Find where the given text appears and provide that cell's center as [x, y] coordinate. 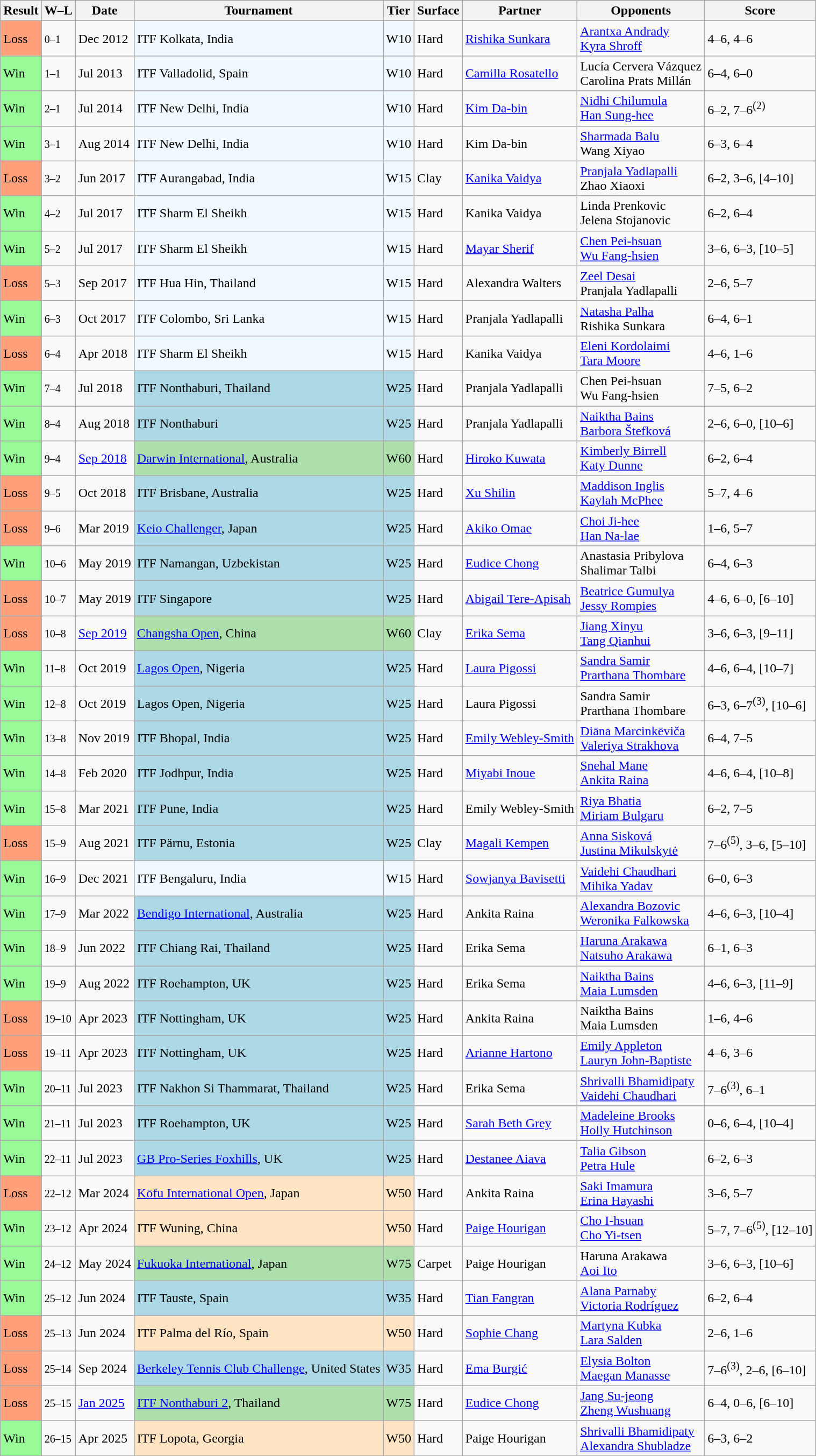
ITF Pune, India [259, 808]
19–10 [58, 1019]
Emily Appleton Lauryn John-Baptiste [641, 1053]
5–7, 4–6 [760, 494]
1–6, 5–7 [760, 528]
Apr 2018 [104, 353]
ITF Jodhpur, India [259, 773]
Sep 2019 [104, 634]
15–8 [58, 808]
25–13 [58, 1333]
Arianne Hartono [519, 1053]
6–3, 6–4 [760, 143]
Alana Parnaby Victoria Rodríguez [641, 1298]
Jul 2014 [104, 109]
21–11 [58, 1123]
Jun 2022 [104, 948]
3–6, 6–3, [9–11] [760, 634]
Xu Shilin [519, 494]
ITF Bhopal, India [259, 738]
Sep 2018 [104, 458]
ITF Bengaluru, India [259, 878]
Alexandra Bozovic Weronika Falkowska [641, 913]
Beatrice Gumulya Jessy Rompies [641, 598]
3–1 [58, 143]
ITF Chiang Rai, Thailand [259, 948]
3–6, 6–3, [10–6] [760, 1263]
2–6, 1–6 [760, 1333]
7–6(5), 3–6, [5–10] [760, 843]
ITF Kolkata, India [259, 39]
Pranjala Yadlapalli Zhao Xiaoxi [641, 179]
Eleni Kordolaimi Tara Moore [641, 353]
GB Pro-Series Foxhills, UK [259, 1159]
Talia Gibson Petra Hule [641, 1159]
Opponents [641, 11]
Jiang Xinyu Tang Qianhui [641, 634]
Mar 2021 [104, 808]
4–6, 6–4, [10–8] [760, 773]
5–3 [58, 283]
13–8 [58, 738]
6–2, 3–6, [4–10] [760, 179]
7–6(3), 2–6, [6–10] [760, 1368]
Vaidehi Chaudhari Mihika Yadav [641, 878]
4–6, 3–6 [760, 1053]
16–9 [58, 878]
Jul 2013 [104, 73]
Elysia Bolton Maegan Manasse [641, 1368]
6–1, 6–3 [760, 948]
Rishika Sunkara [519, 39]
10–8 [58, 634]
ITF Pärnu, Estonia [259, 843]
3–6, 6–3, [10–5] [760, 248]
Kimberly Birrell Katy Dunne [641, 458]
Apr 2025 [104, 1438]
25–14 [58, 1368]
9–6 [58, 528]
Magali Kempen [519, 843]
6–2, 7–5 [760, 808]
Sep 2017 [104, 283]
Partner [519, 11]
6–4, 6–0 [760, 73]
0–6, 6–4, [10–4] [760, 1123]
Nidhi Chilumula Han Sung-hee [641, 109]
ITF Singapore [259, 598]
4–6, 6–0, [6–10] [760, 598]
ITF Nonthaburi [259, 423]
4–6, 4–6 [760, 39]
Madeleine Brooks Holly Hutchinson [641, 1123]
Apr 2024 [104, 1228]
ITF Palma del Río, Spain [259, 1333]
14–8 [58, 773]
4–2 [58, 213]
6–0, 6–3 [760, 878]
19–11 [58, 1053]
Mar 2024 [104, 1193]
Saki Imamura Erina Hayashi [641, 1193]
Aug 2014 [104, 143]
Natasha Palha Rishika Sunkara [641, 318]
Sarah Beth Grey [519, 1123]
ITF Nakhon Si Thammarat, Thailand [259, 1089]
6–3, 6–7(3), [10–6] [760, 704]
Aug 2022 [104, 983]
Anna Sisková Justina Mikulskytė [641, 843]
Dec 2012 [104, 39]
3–2 [58, 179]
6–4 [58, 353]
Shrivalli Bhamidipaty Vaidehi Chaudhari [641, 1089]
Carpet [439, 1263]
Martyna Kubka Lara Salden [641, 1333]
Jan 2025 [104, 1403]
Date [104, 11]
Diāna Marcinkēviča Valeriya Strakhova [641, 738]
Tian Fangran [519, 1298]
Fukuoka International, Japan [259, 1263]
6–4, 0–6, [6–10] [760, 1403]
Nov 2019 [104, 738]
22–11 [58, 1159]
4–6, 6–3, [11–9] [760, 983]
10–7 [58, 598]
ITF Wuning, China [259, 1228]
20–11 [58, 1089]
Mayar Sherif [519, 248]
Sowjanya Bavisetti [519, 878]
1–1 [58, 73]
Miyabi Inoue [519, 773]
Mar 2019 [104, 528]
6–4, 6–3 [760, 564]
2–6, 5–7 [760, 283]
Cho I-hsuan Cho Yi-tsen [641, 1228]
4–6, 6–4, [10–7] [760, 668]
Anastasia Pribylova Shalimar Talbi [641, 564]
Kōfu International Open, Japan [259, 1193]
4–6, 6–3, [10–4] [760, 913]
Alexandra Walters [519, 283]
12–8 [58, 704]
Tier [399, 11]
6–3, 6–2 [760, 1438]
ITF Colombo, Sri Lanka [259, 318]
2–6, 6–0, [10–6] [760, 423]
Akiko Omae [519, 528]
Changsha Open, China [259, 634]
ITF Aurangabad, India [259, 179]
Berkeley Tennis Club Challenge, United States [259, 1368]
ITF Brisbane, Australia [259, 494]
Sophie Chang [519, 1333]
10–6 [58, 564]
Dec 2021 [104, 878]
Keio Challenger, Japan [259, 528]
Feb 2020 [104, 773]
9–5 [58, 494]
1–6, 4–6 [760, 1019]
18–9 [58, 948]
Haruna Arakawa Natsuho Arakawa [641, 948]
6–3 [58, 318]
ITF Tauste, Spain [259, 1298]
Shrivalli Bhamidipaty Alexandra Shubladze [641, 1438]
Arantxa Andrady Kyra Shroff [641, 39]
23–12 [58, 1228]
5–2 [58, 248]
7–6(3), 6–1 [760, 1089]
Snehal Mane Ankita Raina [641, 773]
Zeel Desai Pranjala Yadlapalli [641, 283]
2–1 [58, 109]
Result [21, 11]
24–12 [58, 1263]
17–9 [58, 913]
Maddison Inglis Kaylah McPhee [641, 494]
7–4 [58, 388]
6–4, 7–5 [760, 738]
Aug 2018 [104, 423]
3–6, 5–7 [760, 1193]
Darwin International, Australia [259, 458]
9–4 [58, 458]
Camilla Rosatello [519, 73]
0–1 [58, 39]
Abigail Tere-Apisah [519, 598]
Haruna Arakawa Aoi Ito [641, 1263]
Naiktha Bains Barbora Štefková [641, 423]
Score [760, 11]
6–2, 7–6(2) [760, 109]
Lucía Cervera Vázquez Carolina Prats Millán [641, 73]
11–8 [58, 668]
Oct 2017 [104, 318]
5–7, 7–6(5), [12–10] [760, 1228]
22–12 [58, 1193]
Mar 2022 [104, 913]
ITF Namangan, Uzbekistan [259, 564]
Jang Su-jeong Zheng Wushuang [641, 1403]
Sep 2024 [104, 1368]
6–4, 6–1 [760, 318]
26–15 [58, 1438]
Oct 2018 [104, 494]
Jun 2017 [104, 179]
Tournament [259, 11]
Destanee Aiava [519, 1159]
4–6, 1–6 [760, 353]
25–15 [58, 1403]
19–9 [58, 983]
W–L [58, 11]
ITF Valladolid, Spain [259, 73]
Sharmada Balu Wang Xiyao [641, 143]
7–5, 6–2 [760, 388]
ITF Nonthaburi, Thailand [259, 388]
Hiroko Kuwata [519, 458]
May 2024 [104, 1263]
Choi Ji-hee Han Na-lae [641, 528]
Surface [439, 11]
6–2, 6–3 [760, 1159]
8–4 [58, 423]
25–12 [58, 1298]
15–9 [58, 843]
Bendigo International, Australia [259, 913]
ITF Lopota, Georgia [259, 1438]
Aug 2021 [104, 843]
ITF Nonthaburi 2, Thailand [259, 1403]
Jul 2018 [104, 388]
ITF Hua Hin, Thailand [259, 283]
Riya Bhatia Miriam Bulgaru [641, 808]
Ema Burgić [519, 1368]
Linda Prenkovic Jelena Stojanovic [641, 213]
